Locate the cell with the specified text and output its (x, y) center coordinate. 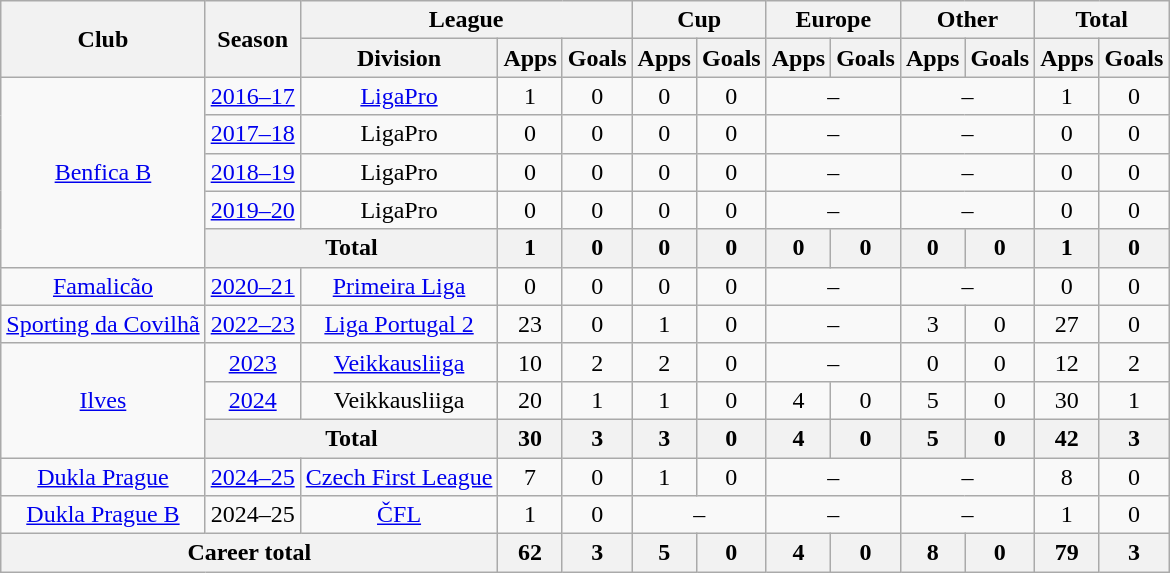
Cup (699, 20)
2017–18 (252, 134)
20 (530, 400)
Season (252, 39)
2023 (252, 362)
Division (399, 58)
Czech First League (399, 477)
Primeira Liga (399, 286)
12 (1067, 362)
79 (1067, 553)
23 (530, 324)
Liga Portugal 2 (399, 324)
Ilves (103, 400)
Dukla Prague (103, 477)
Benfica B (103, 172)
2019–20 (252, 210)
62 (530, 553)
2016–17 (252, 96)
Europe (833, 20)
Other (967, 20)
Dukla Prague B (103, 515)
Famalicão (103, 286)
Career total (250, 553)
League (466, 20)
10 (530, 362)
42 (1067, 438)
ČFL (399, 515)
2018–19 (252, 172)
Club (103, 39)
27 (1067, 324)
7 (530, 477)
Sporting da Covilhã (103, 324)
2020–21 (252, 286)
2022–23 (252, 324)
2024 (252, 400)
